Identify which cell holds the provided text, then report its (X, Y) central coordinate. 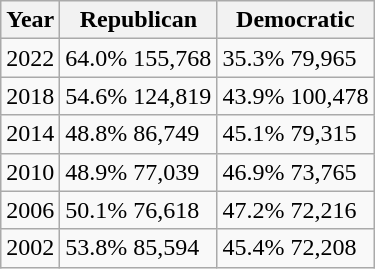
48.8% 86,749 (138, 134)
64.0% 155,768 (138, 58)
2006 (30, 210)
2018 (30, 96)
2014 (30, 134)
Democratic (296, 20)
48.9% 77,039 (138, 172)
Year (30, 20)
53.8% 85,594 (138, 248)
54.6% 124,819 (138, 96)
45.1% 79,315 (296, 134)
2002 (30, 248)
46.9% 73,765 (296, 172)
50.1% 76,618 (138, 210)
47.2% 72,216 (296, 210)
35.3% 79,965 (296, 58)
2010 (30, 172)
43.9% 100,478 (296, 96)
2022 (30, 58)
Republican (138, 20)
45.4% 72,208 (296, 248)
